For the text-containing cell, return its midpoint in [x, y] coordinate format. 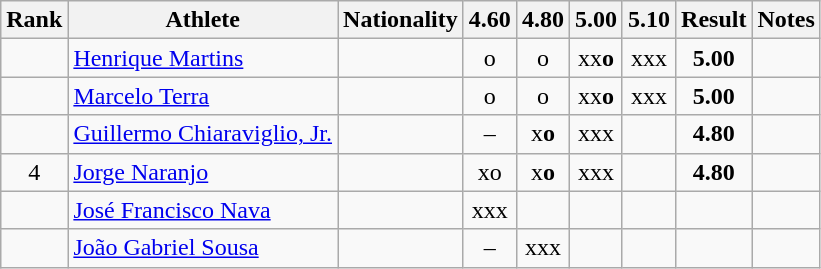
Result [714, 20]
Rank [34, 20]
5.10 [648, 20]
José Francisco Nava [203, 210]
João Gabriel Sousa [203, 248]
Jorge Naranjo [203, 172]
Athlete [203, 20]
Nationality [401, 20]
Henrique Martins [203, 58]
4.60 [490, 20]
Guillermo Chiaraviglio, Jr. [203, 134]
4 [34, 172]
Notes [786, 20]
Marcelo Terra [203, 96]
